Determine the (x, y) coordinate at the center of the cell enclosing the given text.  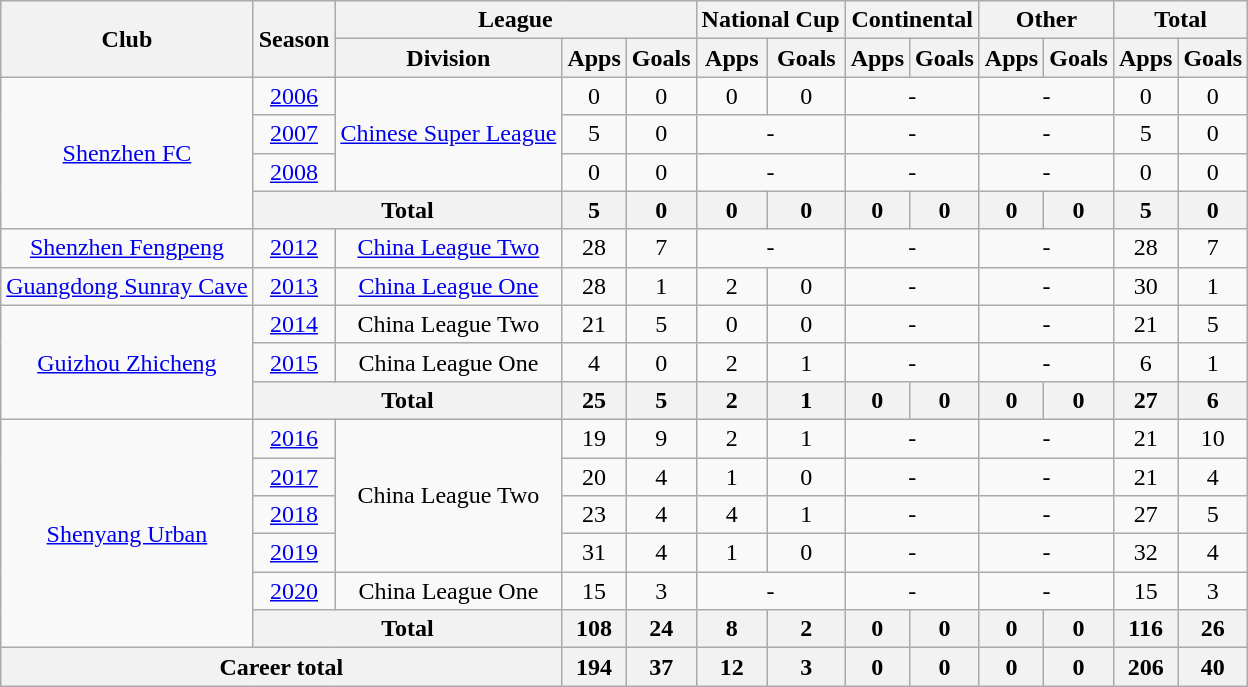
Shenyang Urban (127, 533)
2015 (294, 362)
31 (594, 553)
National Cup (770, 20)
108 (594, 629)
2013 (294, 286)
12 (732, 667)
2020 (294, 591)
Career total (282, 667)
Chinese Super League (448, 134)
2006 (294, 96)
194 (594, 667)
Shenzhen FC (127, 153)
24 (661, 629)
2007 (294, 134)
Shenzhen Fengpeng (127, 248)
40 (1213, 667)
30 (1145, 286)
9 (661, 438)
Season (294, 39)
37 (661, 667)
Division (448, 58)
2019 (294, 553)
19 (594, 438)
2016 (294, 438)
25 (594, 400)
23 (594, 515)
Guangdong Sunray Cave (127, 286)
26 (1213, 629)
2008 (294, 172)
8 (732, 629)
2014 (294, 324)
Guizhou Zhicheng (127, 362)
League (516, 20)
Continental (912, 20)
10 (1213, 438)
116 (1145, 629)
2018 (294, 515)
Other (1046, 20)
2017 (294, 477)
206 (1145, 667)
20 (594, 477)
Club (127, 39)
32 (1145, 553)
2012 (294, 248)
